Capture the cell that displays the provided text and extract its (X, Y) central coordinate. 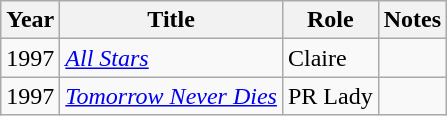
Tomorrow Never Dies (172, 96)
Claire (330, 58)
Role (330, 20)
PR Lady (330, 96)
Year (30, 20)
Title (172, 20)
All Stars (172, 58)
Notes (412, 20)
